Provide the (x, y) coordinate of the cell's center where the given text is located.  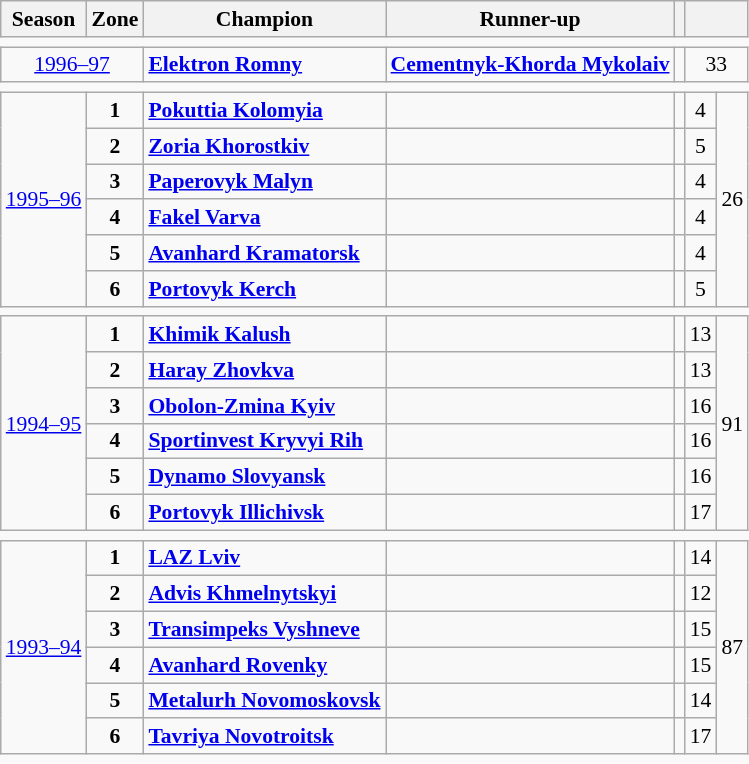
91 (732, 424)
Cementnyk-Khorda Mykolaiv (530, 65)
Elektron Romny (264, 65)
33 (716, 65)
Runner-up (530, 19)
Season (44, 19)
Paperovyk Malyn (264, 182)
Advis Khmelnytskyi (264, 594)
Transimpeks Vyshneve (264, 630)
1994–95 (44, 424)
Portovyk Kerch (264, 289)
Dynamo Slovyansk (264, 477)
Haray Zhovkva (264, 370)
Fakel Varva (264, 218)
Avanhard Rovenky (264, 665)
1995–96 (44, 200)
Metalurh Novomoskovsk (264, 701)
Avanhard Kramatorsk (264, 253)
1993–94 (44, 647)
Portovyk Illichivsk (264, 513)
Zoria Khorostkiv (264, 146)
Pokuttia Kolomyia (264, 111)
87 (732, 647)
Obolon-Zmina Kyiv (264, 406)
26 (732, 200)
LAZ Lviv (264, 558)
Zone (114, 19)
Khimik Kalush (264, 335)
Tavriya Novotroitsk (264, 737)
1996–97 (72, 65)
12 (701, 594)
Sportinvest Kryvyi Rih (264, 441)
Champion (264, 19)
